For the text-containing cell, return its midpoint in [x, y] coordinate format. 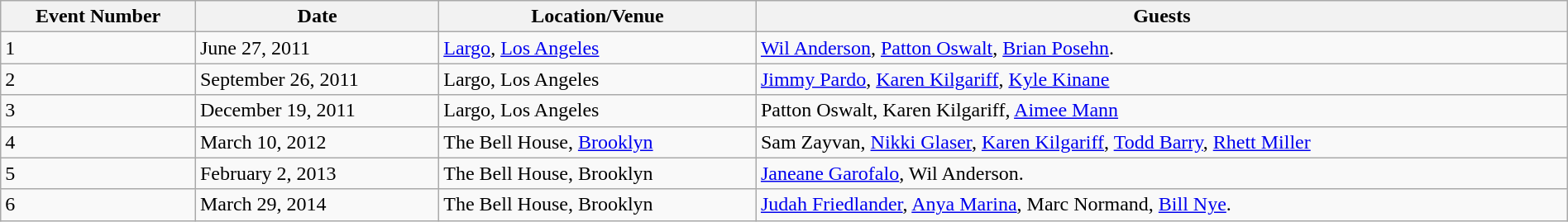
September 26, 2011 [317, 79]
6 [98, 205]
Sam Zayvan, Nikki Glaser, Karen Kilgariff, Todd Barry, Rhett Miller [1161, 142]
Patton Oswalt, Karen Kilgariff, Aimee Mann [1161, 111]
Wil Anderson, Patton Oswalt, Brian Posehn. [1161, 48]
Guests [1161, 17]
Janeane Garofalo, Wil Anderson. [1161, 173]
2 [98, 79]
4 [98, 142]
June 27, 2011 [317, 48]
March 29, 2014 [317, 205]
February 2, 2013 [317, 173]
3 [98, 111]
December 19, 2011 [317, 111]
1 [98, 48]
March 10, 2012 [317, 142]
5 [98, 173]
Event Number [98, 17]
Judah Friedlander, Anya Marina, Marc Normand, Bill Nye. [1161, 205]
Jimmy Pardo, Karen Kilgariff, Kyle Kinane [1161, 79]
Date [317, 17]
Location/Venue [598, 17]
